Scan for the cell matching the given text and deliver its [x, y] coordinate at center. 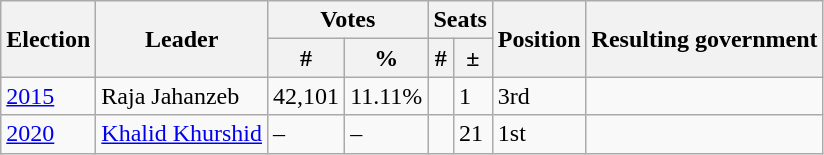
Seats [460, 20]
21 [472, 134]
Votes [348, 20]
Resulting government [704, 39]
% [386, 58]
1st [539, 134]
Khalid Khurshid [182, 134]
Leader [182, 39]
± [472, 58]
2020 [48, 134]
Raja Jahanzeb [182, 96]
11.11% [386, 96]
Position [539, 39]
2015 [48, 96]
1 [472, 96]
Election [48, 39]
3rd [539, 96]
42,101 [306, 96]
